Detect which cell encompasses the target text, then output its (X, Y) center coordinate. 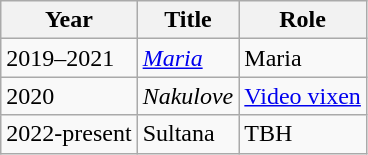
Title (188, 20)
2022-present (69, 134)
Year (69, 20)
2019–2021 (69, 58)
Sultana (188, 134)
TBH (303, 134)
2020 (69, 96)
Video vixen (303, 96)
Role (303, 20)
Nakulove (188, 96)
